Detect which cell encompasses the target text, then output its [X, Y] center coordinate. 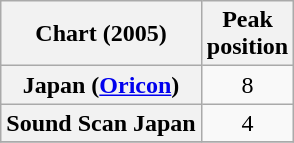
8 [247, 85]
Sound Scan Japan [102, 123]
Japan (Oricon) [102, 85]
Peakposition [247, 34]
Chart (2005) [102, 34]
4 [247, 123]
